Determine the (X, Y) coordinate at the center of the cell enclosing the given text.  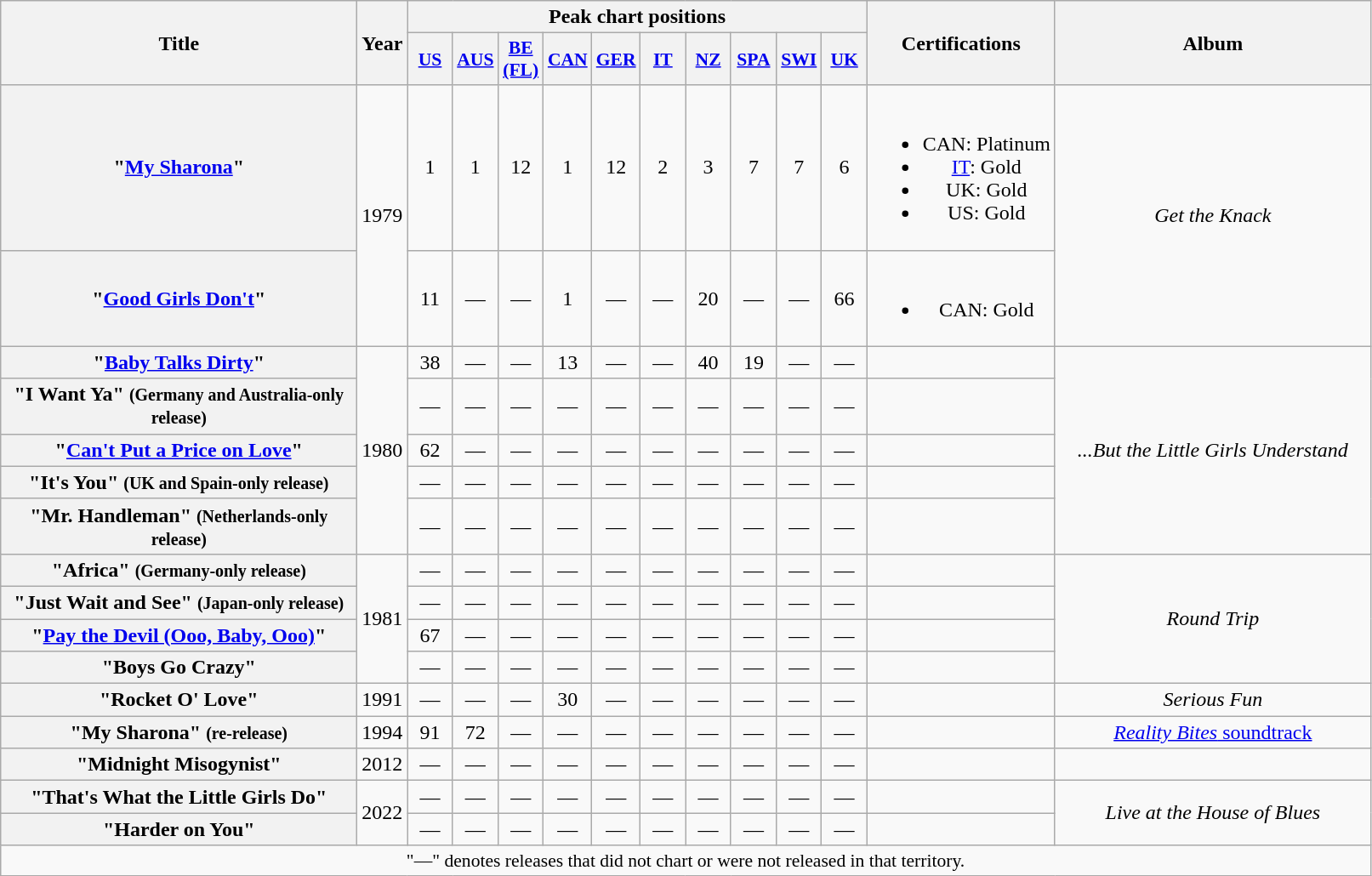
1991 (383, 700)
2012 (383, 765)
SWI (800, 60)
Reality Bites soundtrack (1213, 732)
SPA (754, 60)
"Pay the Devil (Ooo, Baby, Ooo)" (179, 635)
Year (383, 43)
"Africa" (Germany-only release) (179, 570)
Round Trip (1213, 618)
11 (430, 298)
2 (663, 168)
AUS (475, 60)
66 (844, 298)
91 (430, 732)
Title (179, 43)
20 (708, 298)
IT (663, 60)
38 (430, 362)
BE (FL) (521, 60)
CAN (568, 60)
"Just Wait and See" (Japan-only release) (179, 602)
UK (844, 60)
1981 (383, 618)
"My Sharona" (179, 168)
"Rocket O' Love" (179, 700)
Live at the House of Blues (1213, 813)
62 (430, 450)
Peak chart positions (637, 17)
CAN: Gold (961, 298)
"Mr. Handleman" (Netherlands-only release) (179, 526)
1980 (383, 450)
NZ (708, 60)
13 (568, 362)
US (430, 60)
Album (1213, 43)
40 (708, 362)
72 (475, 732)
"Harder on You" (179, 829)
Get the Knack (1213, 216)
GER (616, 60)
19 (754, 362)
2022 (383, 813)
"That's What the Little Girls Do" (179, 797)
3 (708, 168)
67 (430, 635)
6 (844, 168)
1979 (383, 216)
"—" denotes releases that did not chart or were not released in that territory. (686, 861)
"Good Girls Don't" (179, 298)
Certifications (961, 43)
"Midnight Misogynist" (179, 765)
"I Want Ya" (Germany and Australia-only release) (179, 407)
30 (568, 700)
"Baby Talks Dirty" (179, 362)
"Boys Go Crazy" (179, 668)
"It's You" (UK and Spain-only release) (179, 482)
"Can't Put a Price on Love" (179, 450)
1994 (383, 732)
Serious Fun (1213, 700)
...But the Little Girls Understand (1213, 450)
"My Sharona" (re-release) (179, 732)
CAN: PlatinumIT: GoldUK: GoldUS: Gold (961, 168)
